Output the [X, Y] coordinate of the center of the cell containing the given text.  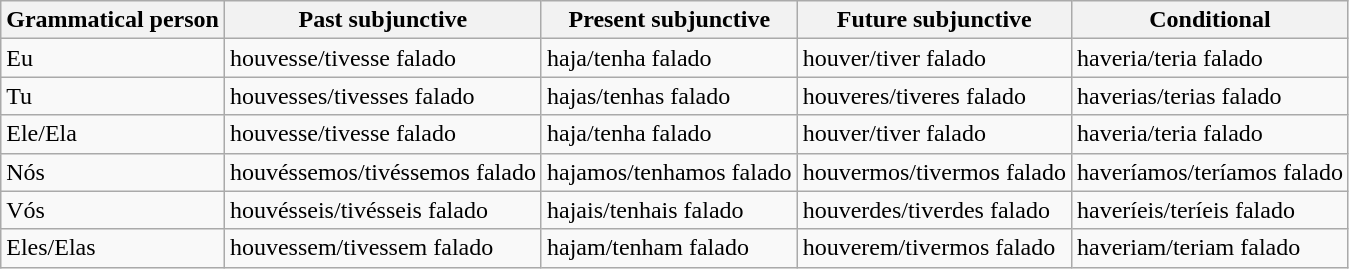
Tu [113, 96]
houvésseis/tivésseis falado [382, 210]
Conditional [1210, 20]
hajais/tenhais falado [669, 210]
Nós [113, 172]
houvéssemos/tivéssemos falado [382, 172]
houveres/tiveres falado [934, 96]
houvesses/tivesses falado [382, 96]
Grammatical person [113, 20]
haveriam/teriam falado [1210, 248]
houvermos/tivermos falado [934, 172]
haveríeis/teríeis falado [1210, 210]
Present subjunctive [669, 20]
Past subjunctive [382, 20]
houvessem/tivessem falado [382, 248]
hajam/tenham falado [669, 248]
haveríamos/teríamos falado [1210, 172]
Ele/Ela [113, 134]
Eu [113, 58]
Vós [113, 210]
Eles/Elas [113, 248]
houverem/tivermos falado [934, 248]
Future subjunctive [934, 20]
hajamos/tenhamos falado [669, 172]
houverdes/tiverdes falado [934, 210]
haverias/terias falado [1210, 96]
hajas/tenhas falado [669, 96]
